Locate the cell with the specified text and output its (X, Y) center coordinate. 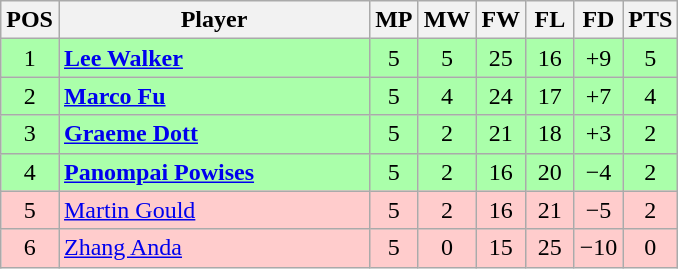
24 (501, 96)
Martin Gould (214, 210)
PTS (650, 20)
Marco Fu (214, 96)
POS (30, 20)
+7 (598, 96)
−5 (598, 210)
MP (394, 20)
Panompai Powises (214, 172)
6 (30, 248)
Player (214, 20)
−4 (598, 172)
+3 (598, 134)
18 (550, 134)
17 (550, 96)
FW (501, 20)
FL (550, 20)
−10 (598, 248)
MW (447, 20)
15 (501, 248)
Graeme Dott (214, 134)
1 (30, 58)
3 (30, 134)
+9 (598, 58)
FD (598, 20)
Lee Walker (214, 58)
20 (550, 172)
Zhang Anda (214, 248)
